Identify which cell holds the provided text, then report its [X, Y] central coordinate. 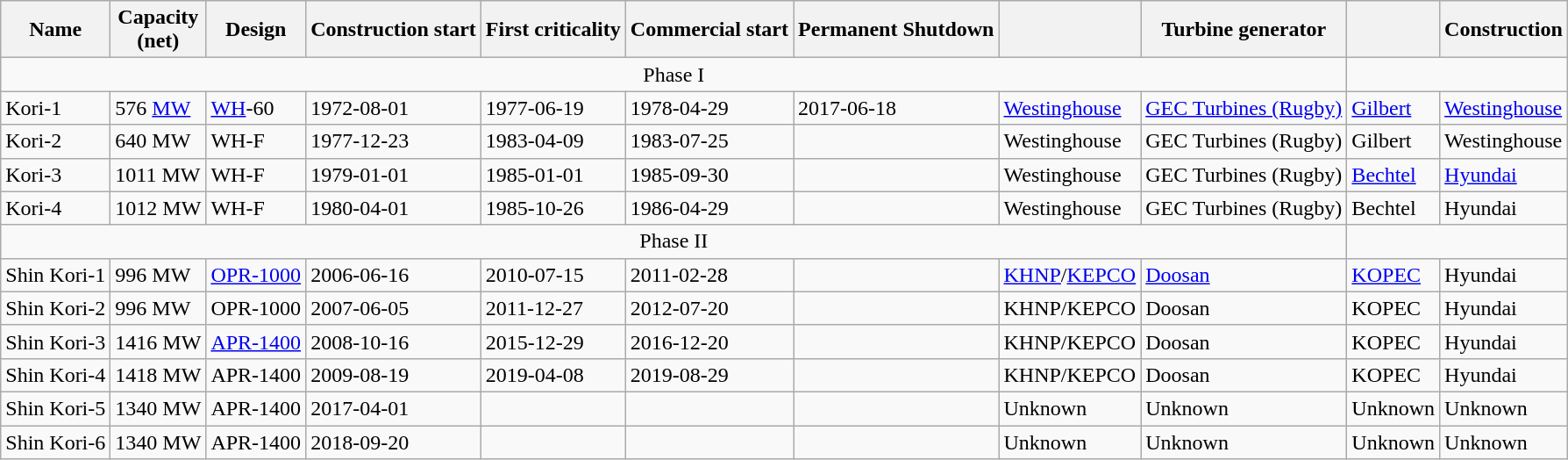
Permanent Shutdown [896, 30]
1012 MW [158, 208]
2011-02-28 [709, 275]
Kori-3 [56, 175]
Shin Kori-2 [56, 308]
Commercial start [709, 30]
1985-01-01 [552, 175]
Design [256, 30]
1418 MW [158, 375]
2019-08-29 [709, 375]
1985-10-26 [552, 208]
Capacity(net) [158, 30]
1978-04-29 [709, 108]
Turbine generator [1244, 30]
1983-07-25 [709, 141]
2016-12-20 [709, 341]
576 MW [158, 108]
1977-12-23 [394, 141]
2007-06-05 [394, 308]
2017-04-01 [394, 408]
640 MW [158, 141]
Shin Kori-4 [56, 375]
2009-08-19 [394, 375]
Construction start [394, 30]
1416 MW [158, 341]
1977-06-19 [552, 108]
Name [56, 30]
2010-07-15 [552, 275]
Kori-1 [56, 108]
Shin Kori-6 [56, 442]
1985-09-30 [709, 175]
Phase II [674, 241]
2008-10-16 [394, 341]
2017-06-18 [896, 108]
WH-60 [256, 108]
2018-09-20 [394, 442]
Shin Kori-5 [56, 408]
Kori-4 [56, 208]
Kori-2 [56, 141]
Shin Kori-3 [56, 341]
1980-04-01 [394, 208]
First criticality [552, 30]
Phase I [674, 75]
2006-06-16 [394, 275]
1983-04-09 [552, 141]
1972-08-01 [394, 108]
1986-04-29 [709, 208]
Construction [1504, 30]
1979-01-01 [394, 175]
Shin Kori-1 [56, 275]
2012-07-20 [709, 308]
1011 MW [158, 175]
2019-04-08 [552, 375]
2015-12-29 [552, 341]
2011-12-27 [552, 308]
